Provide the (x, y) coordinate of the cell's center where the given text is located.  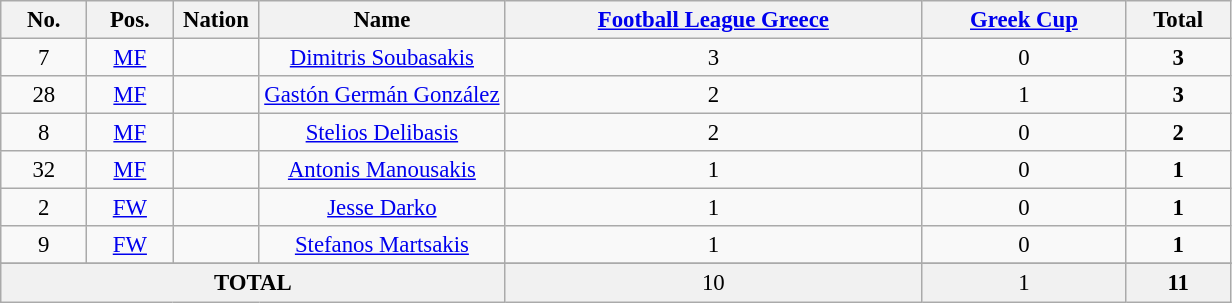
28 (44, 95)
Dimitris Soubasakis (382, 58)
9 (44, 245)
Stefanos Martsakis (382, 245)
32 (44, 170)
TOTAL (253, 283)
Antonis Manousakis (382, 170)
11 (1178, 283)
Nation (216, 20)
Stelios Delibasis (382, 133)
7 (44, 58)
No. (44, 20)
Gastón Germán González (382, 95)
8 (44, 133)
Pos. (130, 20)
10 (714, 283)
Name (382, 20)
Total (1178, 20)
Jesse Darko (382, 208)
Greek Cup (1024, 20)
Football League Greece (714, 20)
